Provide the [x, y] coordinate of the cell's center where the given text is located.  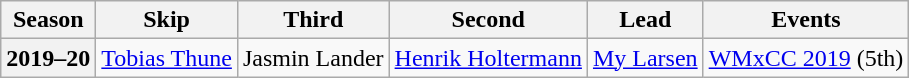
WMxCC 2019 (5th) [806, 58]
Second [488, 20]
Third [313, 20]
Season [48, 20]
Events [806, 20]
Skip [167, 20]
2019–20 [48, 58]
Jasmin Lander [313, 58]
Lead [645, 20]
Henrik Holtermann [488, 58]
Tobias Thune [167, 58]
My Larsen [645, 58]
